Output the [X, Y] coordinate of the center of the cell containing the given text.  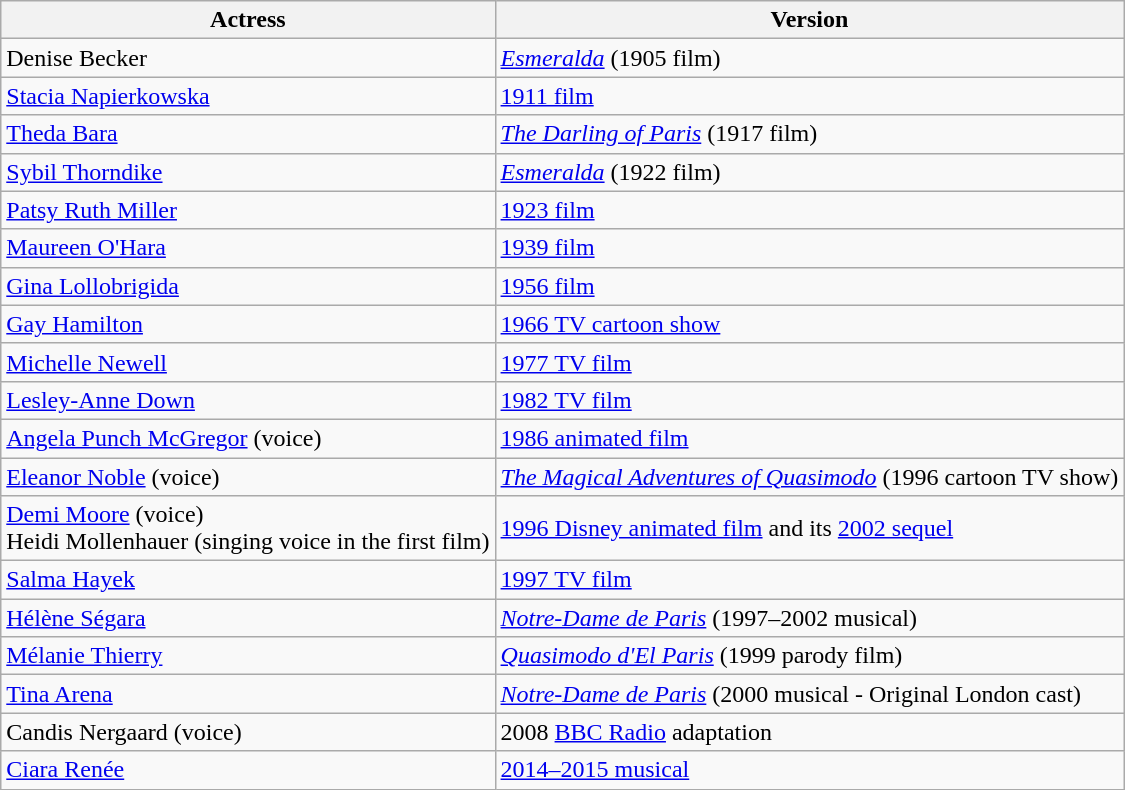
Salma Hayek [248, 580]
1986 animated film [810, 438]
Gay Hamilton [248, 324]
Ciara Renée [248, 770]
Candis Nergaard (voice) [248, 732]
Eleanor Noble (voice) [248, 477]
1966 TV cartoon show [810, 324]
Gina Lollobrigida [248, 286]
Sybil Thorndike [248, 172]
1923 film [810, 210]
Hélène Ségara [248, 618]
Lesley-Anne Down [248, 400]
Notre-Dame de Paris (2000 musical - Original London cast) [810, 694]
Actress [248, 20]
Mélanie Thierry [248, 656]
Michelle Newell [248, 362]
Notre-Dame de Paris (1997–2002 musical) [810, 618]
Angela Punch McGregor (voice) [248, 438]
Patsy Ruth Miller [248, 210]
Demi Moore (voice)Heidi Mollenhauer (singing voice in the first film) [248, 528]
Quasimodo d'El Paris (1999 parody film) [810, 656]
1956 film [810, 286]
1977 TV film [810, 362]
1982 TV film [810, 400]
The Darling of Paris (1917 film) [810, 134]
1939 film [810, 248]
2008 BBC Radio adaptation [810, 732]
1997 TV film [810, 580]
2014–2015 musical [810, 770]
Theda Bara [248, 134]
Version [810, 20]
Tina Arena [248, 694]
1911 film [810, 96]
Esmeralda (1905 film) [810, 58]
1996 Disney animated film and its 2002 sequel [810, 528]
Stacia Napierkowska [248, 96]
Denise Becker [248, 58]
Maureen O'Hara [248, 248]
Esmeralda (1922 film) [810, 172]
The Magical Adventures of Quasimodo (1996 cartoon TV show) [810, 477]
